Return the [x, y] coordinate for the center point of the cell that contains the specified text.  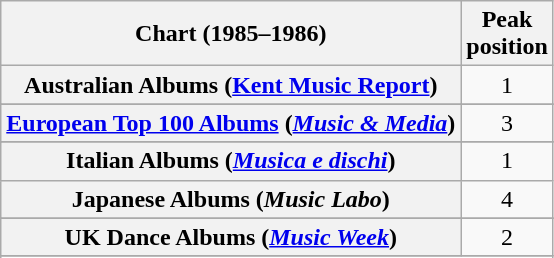
Chart (1985–1986) [231, 34]
Peakposition [507, 34]
European Top 100 Albums (Music & Media) [231, 123]
Australian Albums (Kent Music Report) [231, 85]
2 [507, 237]
4 [507, 199]
UK Dance Albums (Music Week) [231, 237]
Italian Albums (Musica e dischi) [231, 161]
Japanese Albums (Music Labo) [231, 199]
3 [507, 123]
